From the cell containing the given text, extract its center point as [x, y] coordinate. 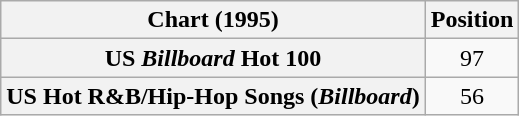
US Billboard Hot 100 [213, 58]
US Hot R&B/Hip-Hop Songs (Billboard) [213, 96]
56 [472, 96]
97 [472, 58]
Chart (1995) [213, 20]
Position [472, 20]
